Capture the cell that displays the provided text and extract its (X, Y) central coordinate. 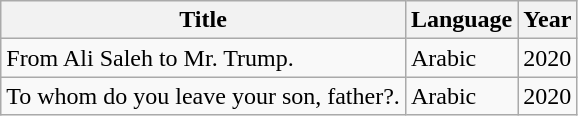
To whom do you leave your son, father?. (204, 96)
From Ali Saleh to Mr. Trump. (204, 58)
Year (548, 20)
Title (204, 20)
Language (461, 20)
